Find where the given text appears and provide that cell's center as [x, y] coordinate. 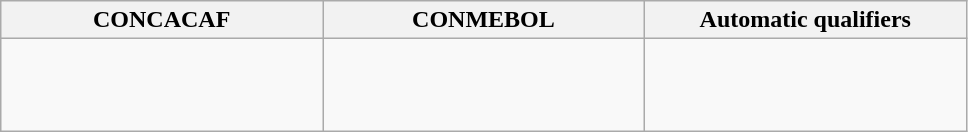
CONMEBOL [484, 20]
Automatic qualifiers [805, 20]
CONCACAF [162, 20]
